From the cell containing the given text, extract its center point as [x, y] coordinate. 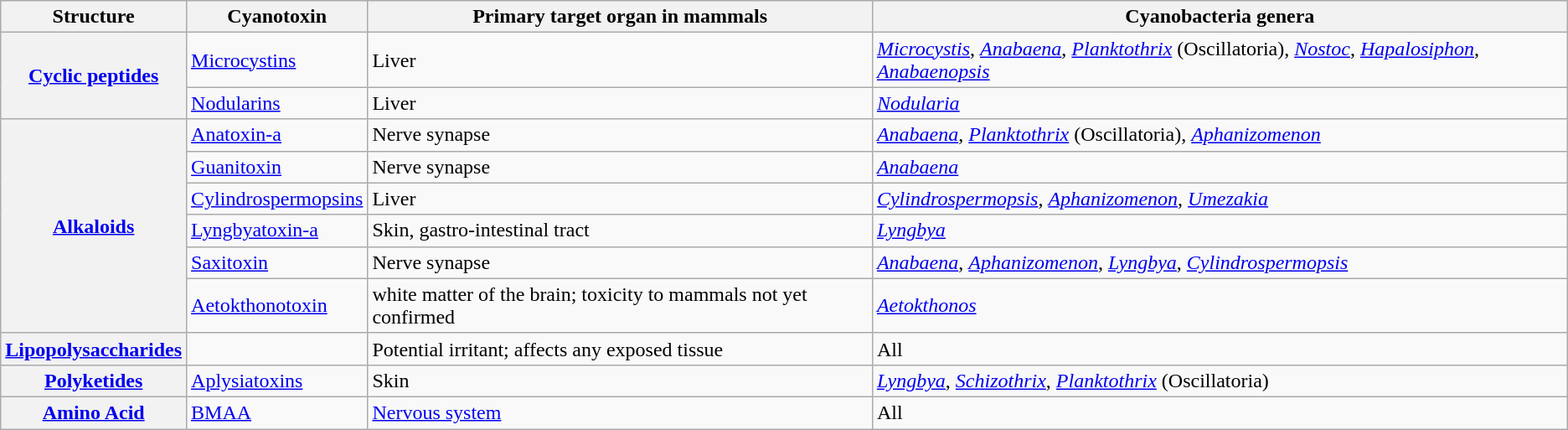
Nodularins [277, 103]
Saxitoxin [277, 262]
Anatoxin-a [277, 135]
Nervous system [620, 412]
Anabaena, Planktothrix (Oscillatoria), Aphanizomenon [1220, 135]
Aetokthonotoxin [277, 305]
Potential irritant; affects any exposed tissue [620, 349]
white matter of the brain; toxicity to mammals not yet confirmed [620, 305]
Cyanobacteria genera [1220, 17]
Cylindrospermopsins [277, 199]
Aetokthonos [1220, 305]
Aplysiatoxins [277, 381]
Lipopolysaccharides [94, 349]
Guanitoxin [277, 167]
Cyclic peptides [94, 75]
Structure [94, 17]
BMAA [277, 412]
Skin [620, 381]
Lyngbya, Schizothrix, Planktothrix (Oscillatoria) [1220, 381]
Anabaena, Aphanizomenon, Lyngbya, Cylindrospermopsis [1220, 262]
Lyngbya [1220, 231]
Microcystins [277, 60]
Cyanotoxin [277, 17]
Primary target organ in mammals [620, 17]
Lyngbyatoxin-a [277, 231]
Anabaena [1220, 167]
Cylindrospermopsis, Aphanizomenon, Umezakia [1220, 199]
Amino Acid [94, 412]
Skin, gastro-intestinal tract [620, 231]
Polyketides [94, 381]
Alkaloids [94, 226]
Nodularia [1220, 103]
Microcystis, Anabaena, Planktothrix (Oscillatoria), Nostoc, Hapalosiphon, Anabaenopsis [1220, 60]
